Find where the given text appears and provide that cell's center as [X, Y] coordinate. 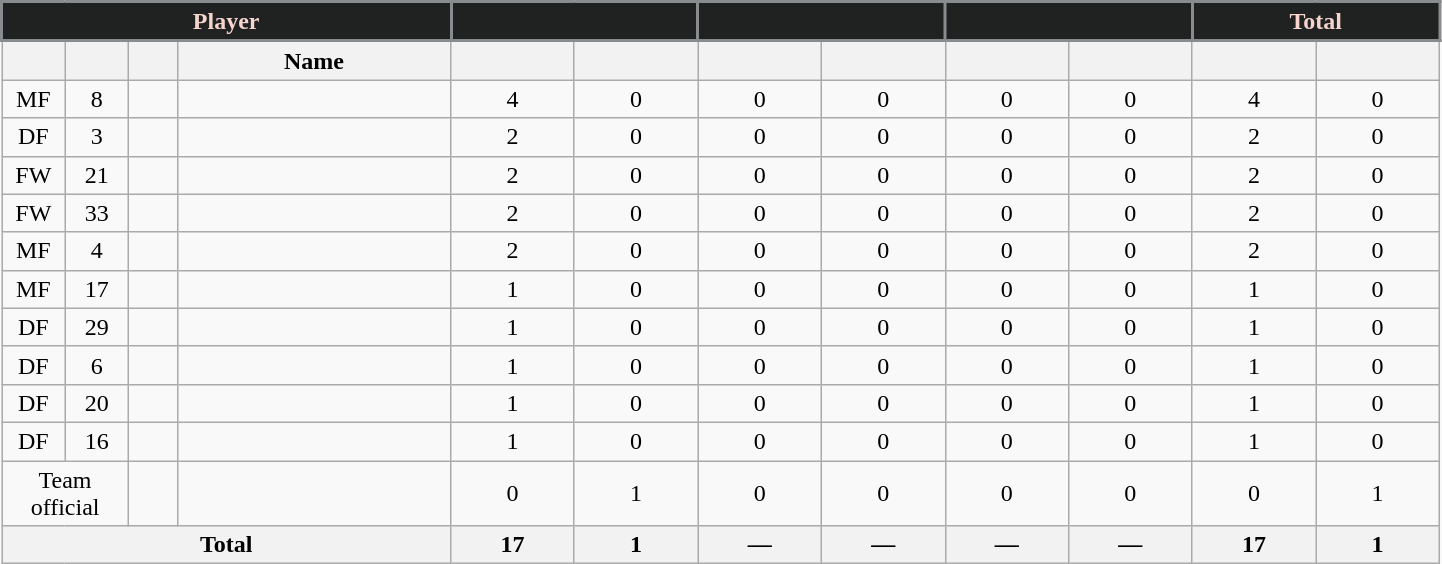
8 [97, 99]
29 [97, 327]
33 [97, 213]
Player [226, 22]
Team official [66, 492]
20 [97, 403]
6 [97, 365]
21 [97, 175]
16 [97, 441]
3 [97, 137]
Name [314, 60]
